Detect which cell encompasses the target text, then output its (x, y) center coordinate. 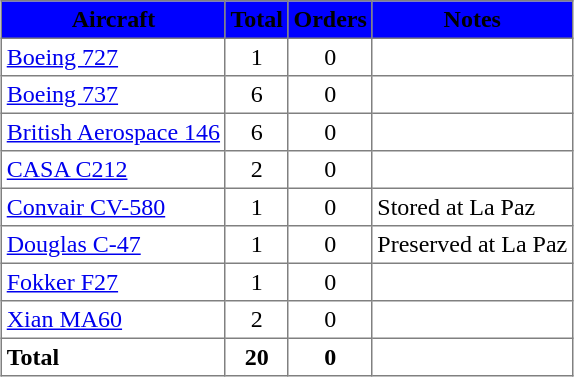
CASA C212 (113, 170)
Notes (472, 20)
Orders (330, 20)
Boeing 727 (113, 57)
Douglas C-47 (113, 245)
Aircraft (113, 20)
Stored at La Paz (472, 207)
20 (256, 357)
British Aerospace 146 (113, 132)
Convair CV-580 (113, 207)
Xian MA60 (113, 320)
Preserved at La Paz (472, 245)
Fokker F27 (113, 282)
Boeing 737 (113, 95)
